Pinpoint the cell where the given text exists, returning its (X, Y) midpoint coordinate. 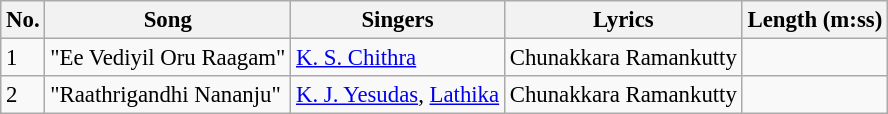
Song (168, 20)
Lyrics (623, 20)
Singers (398, 20)
No. (23, 20)
"Raathrigandhi Nananju" (168, 95)
Length (m:ss) (814, 20)
K. S. Chithra (398, 58)
2 (23, 95)
K. J. Yesudas, Lathika (398, 95)
1 (23, 58)
"Ee Vediyil Oru Raagam" (168, 58)
